Pinpoint the cell where the given text exists, returning its [X, Y] midpoint coordinate. 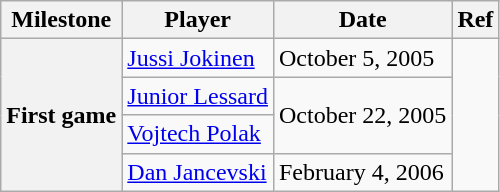
Date [362, 20]
February 4, 2006 [362, 172]
October 22, 2005 [362, 115]
Dan Jancevski [198, 172]
Vojtech Polak [198, 134]
Milestone [62, 20]
Junior Lessard [198, 96]
October 5, 2005 [362, 58]
Ref [476, 20]
Player [198, 20]
Jussi Jokinen [198, 58]
First game [62, 115]
